From the cell containing the given text, extract its center point as [X, Y] coordinate. 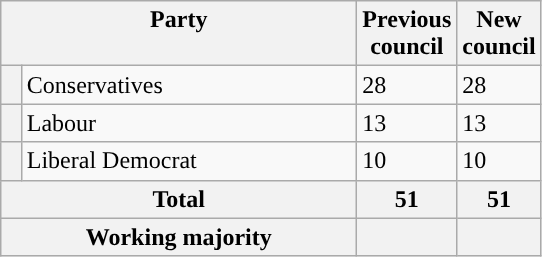
Liberal Democrat [189, 161]
Previous council [407, 34]
Total [179, 199]
Conservatives [189, 85]
New council [499, 34]
Labour [189, 123]
Party [179, 34]
Working majority [179, 237]
